Extract the (x, y) coordinate from the center of the cell holding the provided text.  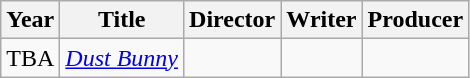
Title (122, 20)
Dust Bunny (122, 58)
TBA (30, 58)
Producer (416, 20)
Year (30, 20)
Director (232, 20)
Writer (322, 20)
